Find where the given text appears and provide that cell's center as (x, y) coordinate. 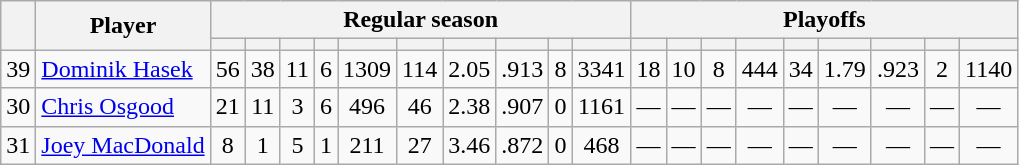
38 (262, 69)
3.46 (470, 145)
1161 (602, 107)
3 (297, 107)
Playoffs (824, 20)
2.05 (470, 69)
5 (297, 145)
.913 (522, 69)
496 (368, 107)
211 (368, 145)
46 (420, 107)
1.79 (844, 69)
3341 (602, 69)
444 (760, 69)
.923 (898, 69)
10 (684, 69)
Joey MacDonald (123, 145)
34 (800, 69)
1140 (989, 69)
Regular season (420, 20)
21 (228, 107)
Chris Osgood (123, 107)
Player (123, 26)
30 (18, 107)
31 (18, 145)
27 (420, 145)
39 (18, 69)
468 (602, 145)
1309 (368, 69)
.872 (522, 145)
2 (942, 69)
56 (228, 69)
2.38 (470, 107)
.907 (522, 107)
114 (420, 69)
Dominik Hasek (123, 69)
18 (648, 69)
